Scan for the cell matching the given text and deliver its (x, y) coordinate at center. 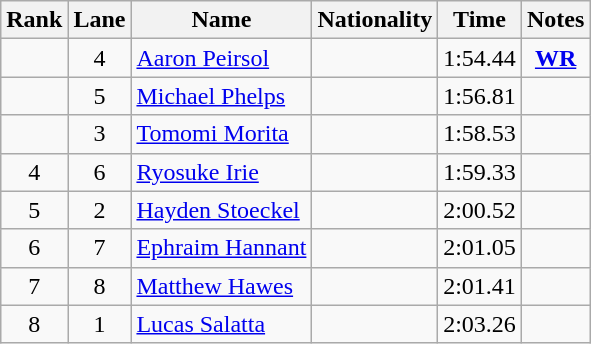
1:59.33 (480, 172)
Notes (555, 20)
Rank (34, 20)
WR (555, 58)
1:58.53 (480, 134)
Michael Phelps (222, 96)
Nationality (375, 20)
2:01.05 (480, 248)
1 (100, 324)
Matthew Hawes (222, 286)
Ryosuke Irie (222, 172)
2:00.52 (480, 210)
Hayden Stoeckel (222, 210)
Aaron Peirsol (222, 58)
Time (480, 20)
2:01.41 (480, 286)
Tomomi Morita (222, 134)
Ephraim Hannant (222, 248)
3 (100, 134)
Lucas Salatta (222, 324)
2 (100, 210)
Name (222, 20)
Lane (100, 20)
2:03.26 (480, 324)
1:54.44 (480, 58)
1:56.81 (480, 96)
